Determine the [x, y] coordinate at the center of the cell enclosing the given text.  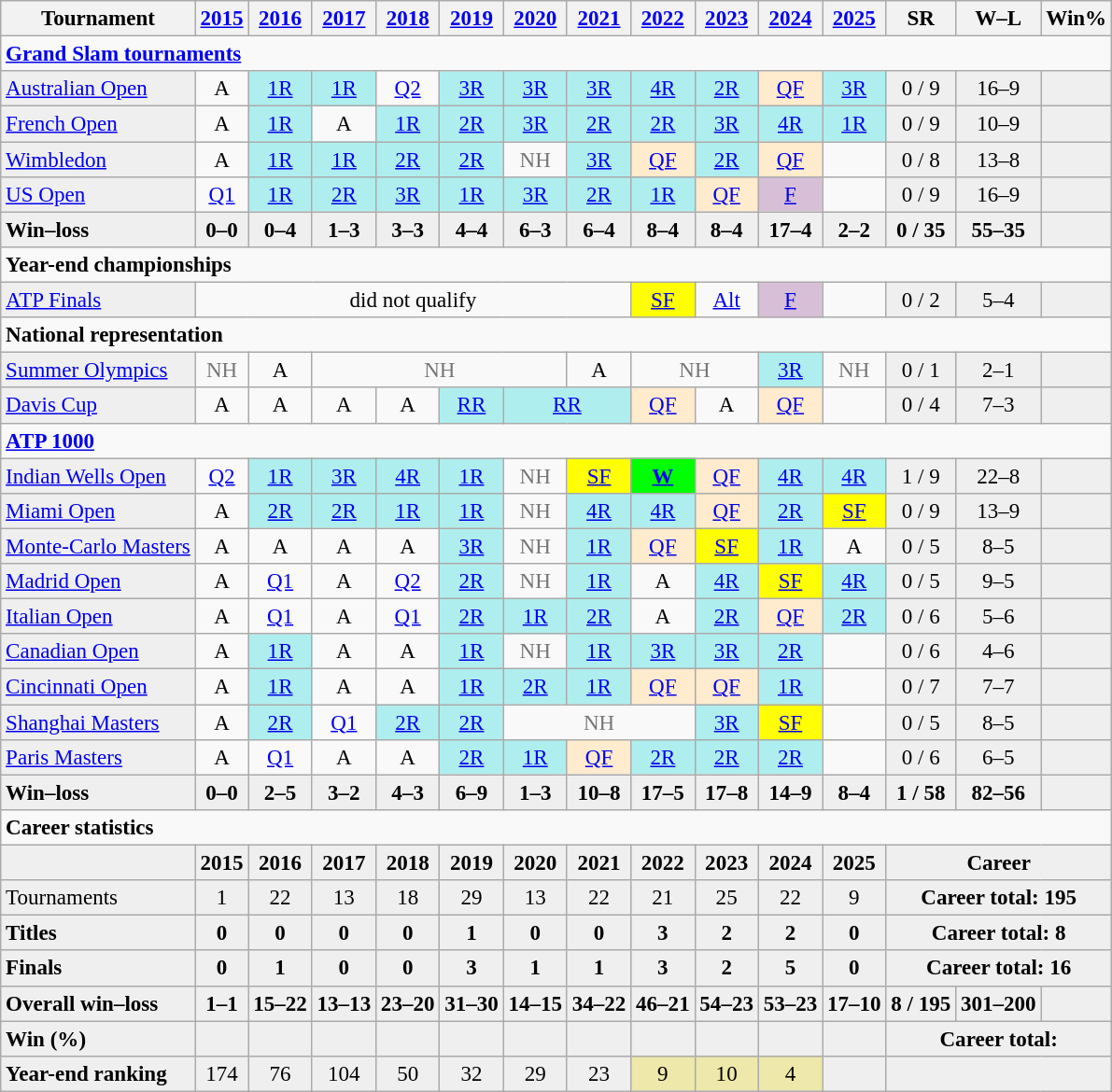
4 [790, 1074]
2–2 [854, 230]
ATP 1000 [556, 441]
Win% [1077, 19]
6–4 [598, 230]
Italian Open [98, 617]
53–23 [790, 1003]
French Open [98, 124]
Career total: 16 [999, 969]
Grand Slam tournaments [556, 54]
174 [222, 1074]
Canadian Open [98, 651]
13–8 [999, 160]
0–4 [280, 230]
Davis Cup [98, 406]
Indian Wells Open [98, 476]
50 [408, 1074]
Cincinnati Open [98, 687]
301–200 [999, 1003]
Career total: 8 [999, 933]
0 / 7 [921, 687]
0 / 35 [921, 230]
2–5 [280, 792]
82–56 [999, 792]
22–8 [999, 476]
Australian Open [98, 89]
17–5 [663, 792]
34–22 [598, 1003]
15–22 [280, 1003]
did not qualify [413, 301]
Tournaments [98, 898]
17–8 [726, 792]
0 / 2 [921, 301]
8 / 195 [921, 1003]
Career [999, 863]
5–4 [999, 301]
10–9 [999, 124]
Career total: [999, 1039]
32 [472, 1074]
18 [408, 898]
17–10 [854, 1003]
Monte-Carlo Masters [98, 546]
W–L [999, 19]
3–3 [408, 230]
0 / 1 [921, 371]
5 [790, 969]
10 [726, 1074]
Titles [98, 933]
25 [726, 898]
7–7 [999, 687]
Overall win–loss [98, 1003]
Career total: 195 [999, 898]
0 / 8 [921, 160]
2–1 [999, 371]
17–4 [790, 230]
W [663, 476]
Win (%) [98, 1039]
Summer Olympics [98, 371]
104 [344, 1074]
US Open [98, 195]
54–23 [726, 1003]
6–3 [535, 230]
Shanghai Masters [98, 722]
ATP Finals [98, 301]
Wimbledon [98, 160]
Alt [726, 301]
13–13 [344, 1003]
Madrid Open [98, 581]
Finals [98, 969]
21 [663, 898]
55–35 [999, 230]
Year-end championships [556, 265]
Tournament [98, 19]
5–6 [999, 617]
6–5 [999, 758]
76 [280, 1074]
0 / 4 [921, 406]
Miami Open [98, 511]
Paris Masters [98, 758]
4–6 [999, 651]
13–9 [999, 511]
23 [598, 1074]
23–20 [408, 1003]
14–9 [790, 792]
7–3 [999, 406]
National representation [556, 335]
10–8 [598, 792]
31–30 [472, 1003]
14–15 [535, 1003]
SR [921, 19]
Career statistics [556, 828]
4–4 [472, 230]
Year-end ranking [98, 1074]
4–3 [408, 792]
3–2 [344, 792]
46–21 [663, 1003]
1–1 [222, 1003]
1 / 9 [921, 476]
9–5 [999, 581]
1 / 58 [921, 792]
6–9 [472, 792]
